Determine the (x, y) coordinate at the center of the cell enclosing the given text.  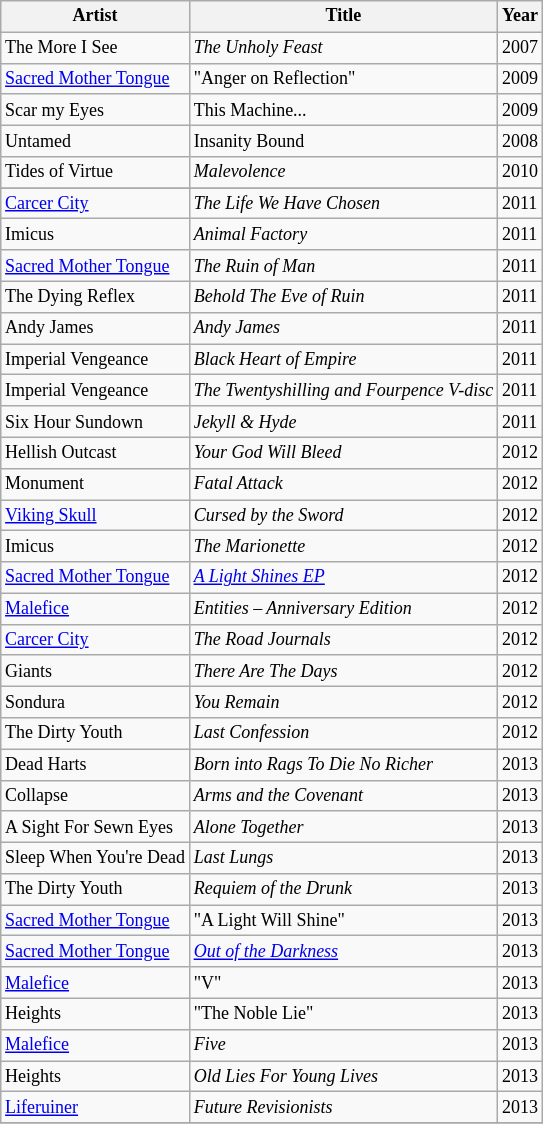
Collapse (96, 796)
Title (343, 16)
2010 (520, 172)
The Unholy Feast (343, 48)
Entities – Anniversary Edition (343, 608)
Your God Will Bleed (343, 452)
You Remain (343, 702)
2008 (520, 140)
Liferuiner (96, 1108)
Last Confession (343, 734)
Behold The Eve of Ruin (343, 296)
The Ruin of Man (343, 266)
Future Revisionists (343, 1108)
This Machine... (343, 110)
Alone Together (343, 826)
Giants (96, 670)
The Road Journals (343, 640)
Hellish Outcast (96, 452)
Untamed (96, 140)
Out of the Darkness (343, 952)
Six Hour Sundown (96, 422)
Malevolence (343, 172)
The Marionette (343, 546)
Cursed by the Sword (343, 516)
"The Noble Lie" (343, 1014)
The Twentyshilling and Fourpence V-disc (343, 390)
The Dying Reflex (96, 296)
Five (343, 1044)
Monument (96, 484)
Arms and the Covenant (343, 796)
Sondura (96, 702)
Black Heart of Empire (343, 360)
Sleep When You're Dead (96, 858)
There Are The Days (343, 670)
2007 (520, 48)
A Sight For Sewn Eyes (96, 826)
Fatal Attack (343, 484)
"Anger on Reflection" (343, 78)
Tides of Virtue (96, 172)
The More I See (96, 48)
Old Lies For Young Lives (343, 1076)
Requiem of the Drunk (343, 890)
Dead Harts (96, 764)
Artist (96, 16)
"V" (343, 982)
Born into Rags To Die No Richer (343, 764)
Animal Factory (343, 234)
Last Lungs (343, 858)
"A Light Will Shine" (343, 920)
Year (520, 16)
The Life We Have Chosen (343, 204)
A Light Shines EP (343, 578)
Insanity Bound (343, 140)
Scar my Eyes (96, 110)
Viking Skull (96, 516)
Jekyll & Hyde (343, 422)
